Return the [X, Y] coordinate for the center point of the cell that contains the specified text.  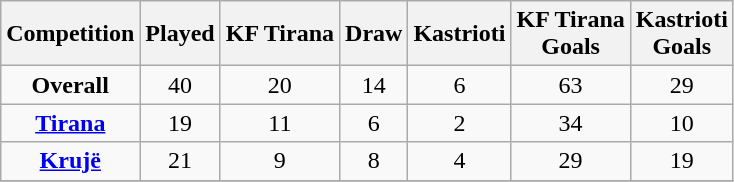
Draw [374, 34]
Kastrioti Goals [682, 34]
2 [460, 123]
KF Tirana [280, 34]
63 [570, 85]
Competition [70, 34]
Kastrioti [460, 34]
34 [570, 123]
Tirana [70, 123]
14 [374, 85]
8 [374, 161]
40 [180, 85]
Played [180, 34]
Overall [70, 85]
10 [682, 123]
KF Tirana Goals [570, 34]
20 [280, 85]
11 [280, 123]
9 [280, 161]
4 [460, 161]
21 [180, 161]
Krujë [70, 161]
